Return (x, y) of the center of cell containing provided text 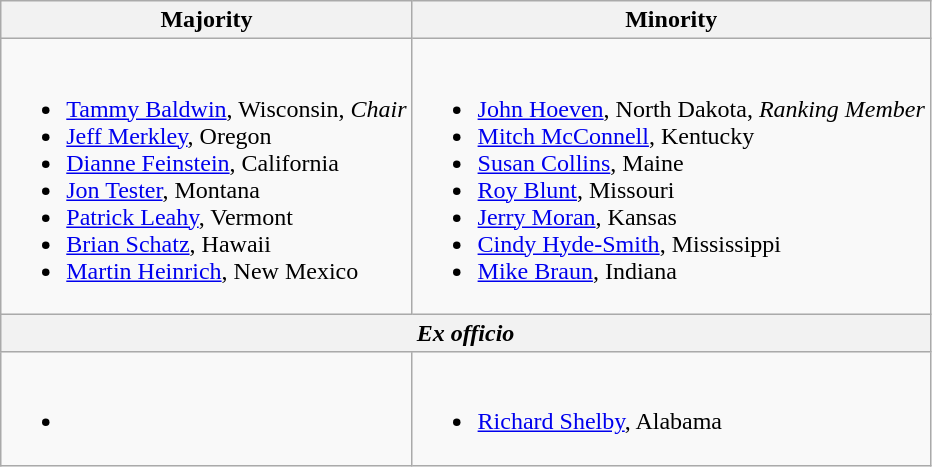
Richard Shelby, Alabama (671, 408)
Minority (671, 20)
Majority (206, 20)
Ex officio (466, 333)
